Detect which cell encompasses the target text, then output its (X, Y) center coordinate. 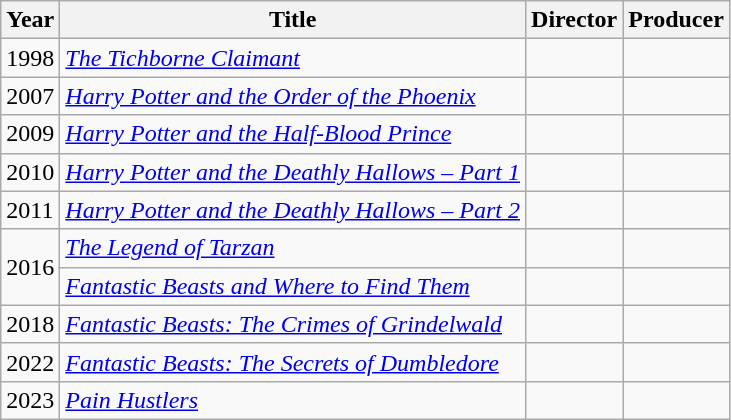
2010 (30, 172)
Harry Potter and the Deathly Hallows – Part 1 (293, 172)
2022 (30, 362)
2007 (30, 96)
2023 (30, 400)
Fantastic Beasts: The Crimes of Grindelwald (293, 324)
2011 (30, 210)
Director (574, 20)
Harry Potter and the Half-Blood Prince (293, 134)
Year (30, 20)
Harry Potter and the Deathly Hallows – Part 2 (293, 210)
2016 (30, 267)
Title (293, 20)
The Tichborne Claimant (293, 58)
2018 (30, 324)
Fantastic Beasts: The Secrets of Dumbledore (293, 362)
Pain Hustlers (293, 400)
Producer (676, 20)
The Legend of Tarzan (293, 248)
1998 (30, 58)
Harry Potter and the Order of the Phoenix (293, 96)
Fantastic Beasts and Where to Find Them (293, 286)
2009 (30, 134)
